Extract the [x, y] coordinate from the center of the cell holding the provided text.  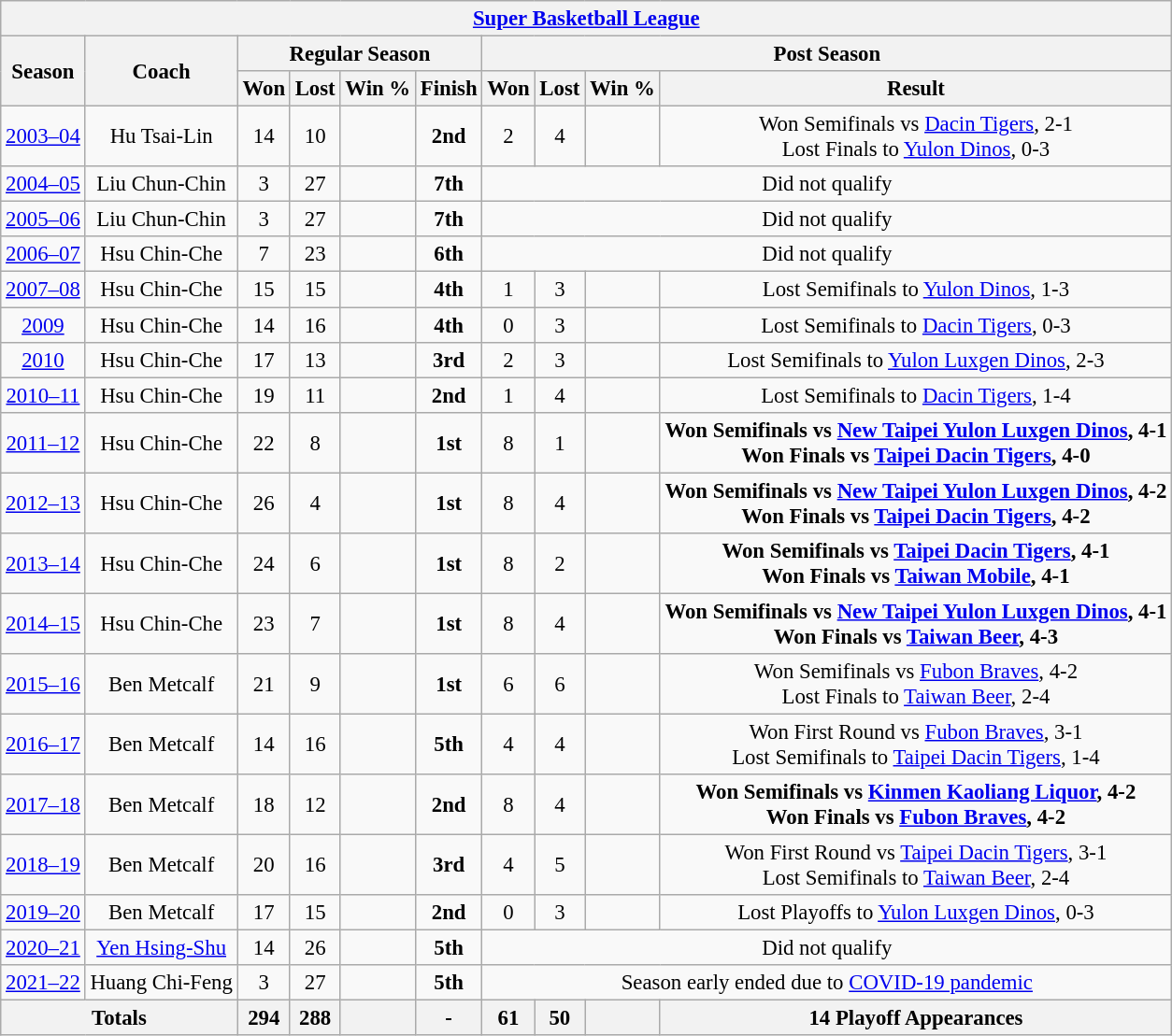
11 [315, 395]
Lost Semifinals to Dacin Tigers, 1-4 [916, 395]
Totals [120, 1018]
50 [560, 1018]
2015–16 [43, 684]
2014–15 [43, 624]
Hu Tsai-Lin [161, 136]
10 [315, 136]
Finish [449, 89]
Lost Playoffs to Yulon Luxgen Dinos, 0-3 [916, 913]
2016–17 [43, 744]
Won Semifinals vs New Taipei Yulon Luxgen Dinos, 4-2Won Finals vs Taipei Dacin Tigers, 4-2 [916, 503]
Won First Round vs Fubon Braves, 3-1Lost Semifinals to Taipei Dacin Tigers, 1-4 [916, 744]
2020–21 [43, 948]
Result [916, 89]
Won Semifinals vs New Taipei Yulon Luxgen Dinos, 4-1Won Finals vs Taipei Dacin Tigers, 4-0 [916, 443]
Post Season [827, 54]
2003–04 [43, 136]
2005–06 [43, 220]
61 [508, 1018]
19 [264, 395]
18 [264, 805]
2004–05 [43, 184]
2017–18 [43, 805]
22 [264, 443]
Regular Season [360, 54]
2018–19 [43, 865]
12 [315, 805]
2013–14 [43, 564]
- [449, 1018]
2012–13 [43, 503]
Won Semifinals vs Taipei Dacin Tigers, 4-1Won Finals vs Taiwan Mobile, 4-1 [916, 564]
294 [264, 1018]
14 Playoff Appearances [916, 1018]
9 [315, 684]
Coach [161, 71]
13 [315, 360]
Won Semifinals vs New Taipei Yulon Luxgen Dinos, 4-1Won Finals vs Taiwan Beer, 4-3 [916, 624]
Lost Semifinals to Yulon Luxgen Dinos, 2-3 [916, 360]
Won First Round vs Taipei Dacin Tigers, 3-1Lost Semifinals to Taiwan Beer, 2-4 [916, 865]
5 [560, 865]
21 [264, 684]
Huang Chi-Feng [161, 983]
2010–11 [43, 395]
2007–08 [43, 290]
Season early ended due to COVID-19 pandemic [827, 983]
2006–07 [43, 255]
Lost Semifinals to Dacin Tigers, 0-3 [916, 325]
2021–22 [43, 983]
Lost Semifinals to Yulon Dinos, 1-3 [916, 290]
Super Basketball League [587, 19]
288 [315, 1018]
2010 [43, 360]
Season [43, 71]
2019–20 [43, 913]
6th [449, 255]
2009 [43, 325]
Yen Hsing-Shu [161, 948]
24 [264, 564]
2011–12 [43, 443]
Won Semifinals vs Kinmen Kaoliang Liquor, 4-2Won Finals vs Fubon Braves, 4-2 [916, 805]
Won Semifinals vs Fubon Braves, 4-2Lost Finals to Taiwan Beer, 2-4 [916, 684]
Won Semifinals vs Dacin Tigers, 2-1Lost Finals to Yulon Dinos, 0-3 [916, 136]
20 [264, 865]
